Search for the cell housing the specified text and yield its [x, y] center coordinate. 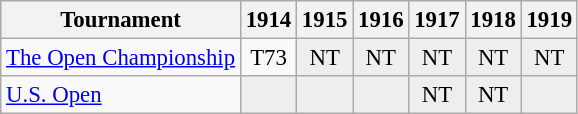
The Open Championship [121, 58]
1915 [325, 20]
1914 [268, 20]
1918 [493, 20]
Tournament [121, 20]
T73 [268, 58]
1919 [549, 20]
U.S. Open [121, 95]
1917 [437, 20]
1916 [381, 20]
